Extract the (x, y) coordinate from the center of the cell holding the provided text.  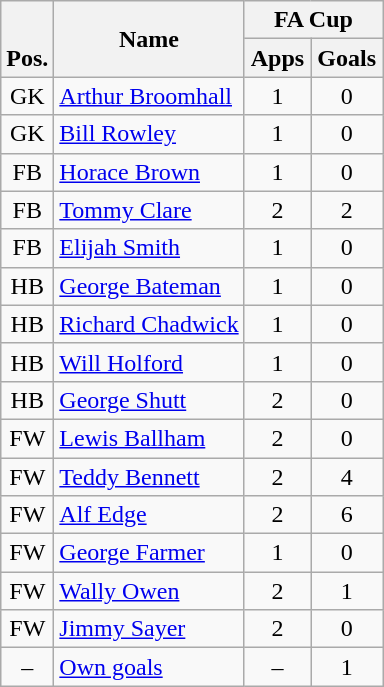
George Bateman (149, 286)
Teddy Bennett (149, 477)
Apps (278, 58)
George Shutt (149, 400)
Lewis Ballham (149, 438)
Bill Rowley (149, 134)
Will Holford (149, 362)
Own goals (149, 667)
Elijah Smith (149, 248)
Horace Brown (149, 172)
4 (347, 477)
6 (347, 515)
Arthur Broomhall (149, 96)
Goals (347, 58)
Pos. (28, 39)
Richard Chadwick (149, 324)
Alf Edge (149, 515)
Name (149, 39)
Tommy Clare (149, 210)
FA Cup (314, 20)
Jimmy Sayer (149, 629)
Wally Owen (149, 591)
George Farmer (149, 553)
